Search for the cell housing the specified text and yield its (X, Y) center coordinate. 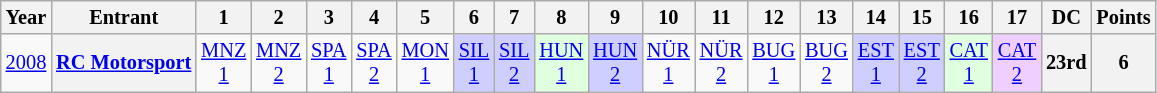
2008 (26, 63)
BUG2 (826, 63)
HUN1 (561, 63)
15 (922, 17)
16 (969, 17)
11 (722, 17)
10 (668, 17)
SPA2 (374, 63)
12 (774, 17)
4 (374, 17)
7 (514, 17)
SIL1 (474, 63)
SIL2 (514, 63)
Entrant (124, 17)
EST2 (922, 63)
NÜR1 (668, 63)
EST1 (876, 63)
SPA1 (328, 63)
Points (1123, 17)
RC Motorsport (124, 63)
3 (328, 17)
5 (426, 17)
8 (561, 17)
MON1 (426, 63)
1 (224, 17)
2 (278, 17)
MNZ2 (278, 63)
DC (1066, 17)
Year (26, 17)
HUN2 (615, 63)
17 (1017, 17)
23rd (1066, 63)
9 (615, 17)
BUG1 (774, 63)
MNZ1 (224, 63)
NÜR2 (722, 63)
13 (826, 17)
14 (876, 17)
CAT2 (1017, 63)
CAT1 (969, 63)
